Identify which cell holds the provided text, then report its (X, Y) central coordinate. 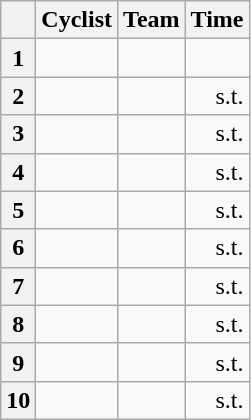
1 (18, 58)
10 (18, 400)
7 (18, 286)
5 (18, 210)
Time (217, 20)
6 (18, 248)
4 (18, 172)
9 (18, 362)
Team (152, 20)
8 (18, 324)
2 (18, 96)
3 (18, 134)
Cyclist (77, 20)
